Output the [X, Y] coordinate of the center of the cell containing the given text.  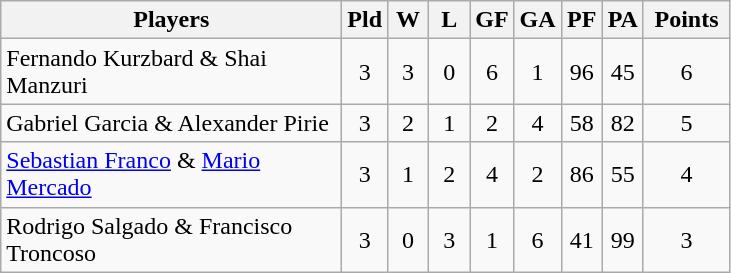
96 [582, 72]
55 [622, 174]
Players [172, 20]
5 [686, 123]
W [408, 20]
PA [622, 20]
86 [582, 174]
Rodrigo Salgado & Francisco Troncoso [172, 240]
99 [622, 240]
58 [582, 123]
GA [538, 20]
L [450, 20]
Sebastian Franco & Mario Mercado [172, 174]
Pld [365, 20]
Fernando Kurzbard & Shai Manzuri [172, 72]
GF [492, 20]
PF [582, 20]
41 [582, 240]
Points [686, 20]
Gabriel Garcia & Alexander Pirie [172, 123]
45 [622, 72]
82 [622, 123]
